Search for the cell housing the specified text and yield its (X, Y) center coordinate. 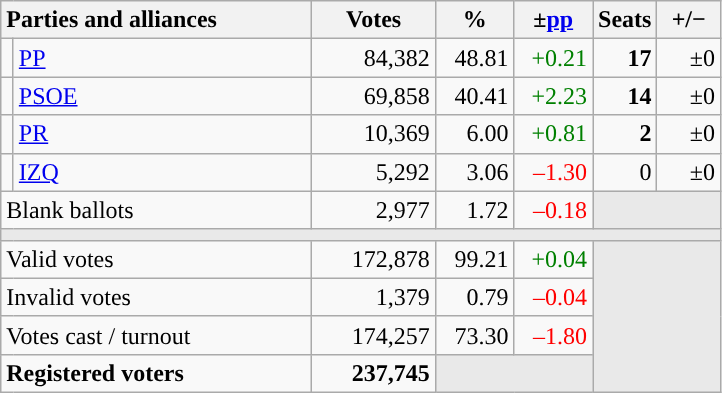
172,878 (374, 259)
3.06 (474, 172)
Blank ballots (156, 210)
73.30 (474, 335)
PR (162, 134)
–0.18 (554, 210)
237,745 (374, 373)
+0.81 (554, 134)
+2.23 (554, 96)
% (474, 20)
1.72 (474, 210)
14 (624, 96)
0 (624, 172)
PSOE (162, 96)
0.79 (474, 297)
40.41 (474, 96)
Valid votes (156, 259)
–0.04 (554, 297)
6.00 (474, 134)
+/− (689, 20)
2 (624, 134)
IZQ (162, 172)
2,977 (374, 210)
99.21 (474, 259)
10,369 (374, 134)
Invalid votes (156, 297)
Parties and alliances (156, 20)
174,257 (374, 335)
Votes cast / turnout (156, 335)
48.81 (474, 58)
–1.30 (554, 172)
69,858 (374, 96)
Registered voters (156, 373)
PP (162, 58)
5,292 (374, 172)
Seats (624, 20)
17 (624, 58)
–1.80 (554, 335)
84,382 (374, 58)
+0.21 (554, 58)
Votes (374, 20)
±pp (554, 20)
1,379 (374, 297)
+0.04 (554, 259)
